Locate the cell with the specified text and output its (x, y) center coordinate. 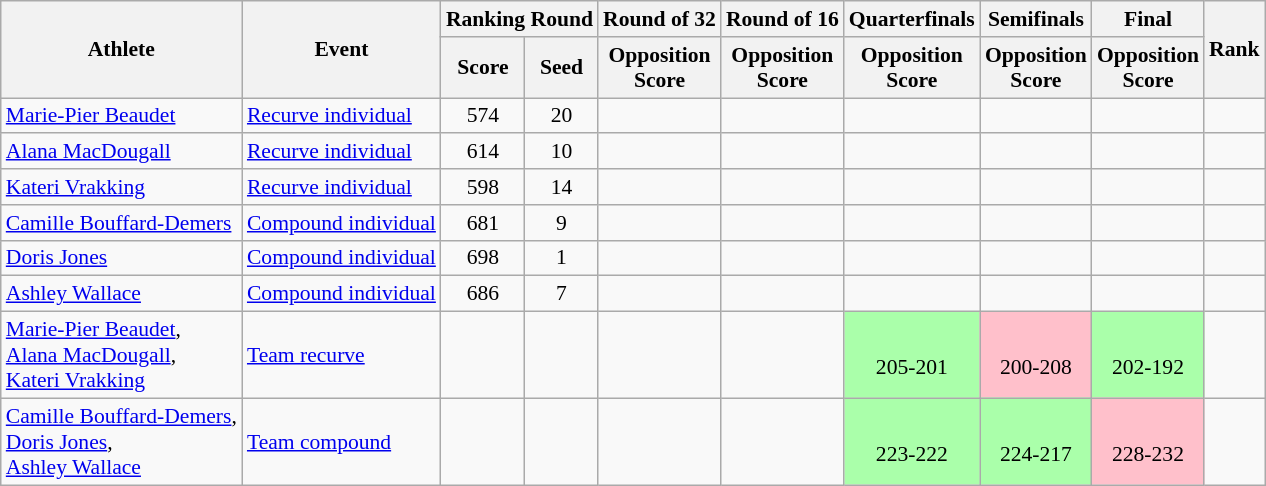
Seed (562, 68)
Marie-Pier Beaudet (122, 116)
Team recurve (342, 356)
7 (562, 294)
14 (562, 187)
Team compound (342, 442)
Doris Jones (122, 258)
Score (483, 68)
Ranking Round (520, 19)
Rank (1234, 50)
698 (483, 258)
Round of 16 (782, 19)
Quarterfinals (912, 19)
686 (483, 294)
10 (562, 152)
574 (483, 116)
1 (562, 258)
Alana MacDougall (122, 152)
20 (562, 116)
Camille Bouffard-Demers, Doris Jones, Ashley Wallace (122, 442)
598 (483, 187)
614 (483, 152)
205-201 (912, 356)
Semifinals (1036, 19)
9 (562, 223)
202-192 (1148, 356)
Camille Bouffard-Demers (122, 223)
Kateri Vrakking (122, 187)
224-217 (1036, 442)
Final (1148, 19)
681 (483, 223)
223-222 (912, 442)
Event (342, 50)
Athlete (122, 50)
200-208 (1036, 356)
Marie-Pier Beaudet, Alana MacDougall, Kateri Vrakking (122, 356)
228-232 (1148, 442)
Round of 32 (660, 19)
Ashley Wallace (122, 294)
